Locate the cell with the specified text and output its [X, Y] center coordinate. 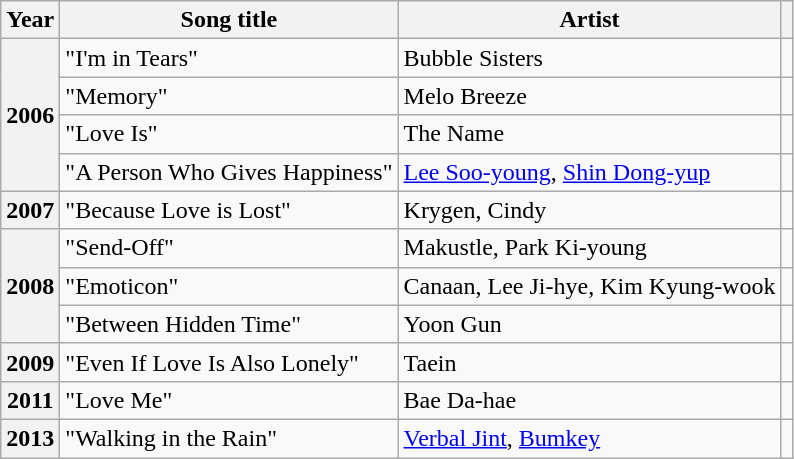
Artist [590, 20]
Canaan, Lee Ji-hye, Kim Kyung-wook [590, 286]
"Emoticon" [229, 286]
2011 [30, 400]
2007 [30, 210]
"Love Is" [229, 134]
"Between Hidden Time" [229, 324]
Taein [590, 362]
Melo Breeze [590, 96]
Makustle, Park Ki-young [590, 248]
"Love Me" [229, 400]
"Even If Love Is Also Lonely" [229, 362]
Bae Da-hae [590, 400]
"Memory" [229, 96]
2006 [30, 115]
Year [30, 20]
Yoon Gun [590, 324]
2008 [30, 286]
Lee Soo-young, Shin Dong-yup [590, 172]
2009 [30, 362]
Verbal Jint, Bumkey [590, 438]
"Walking in the Rain" [229, 438]
"A Person Who Gives Happiness" [229, 172]
Bubble Sisters [590, 58]
"I'm in Tears" [229, 58]
"Because Love is Lost" [229, 210]
Song title [229, 20]
"Send-Off" [229, 248]
2013 [30, 438]
The Name [590, 134]
Krygen, Cindy [590, 210]
